Determine the (x, y) coordinate at the center of the cell enclosing the given text.  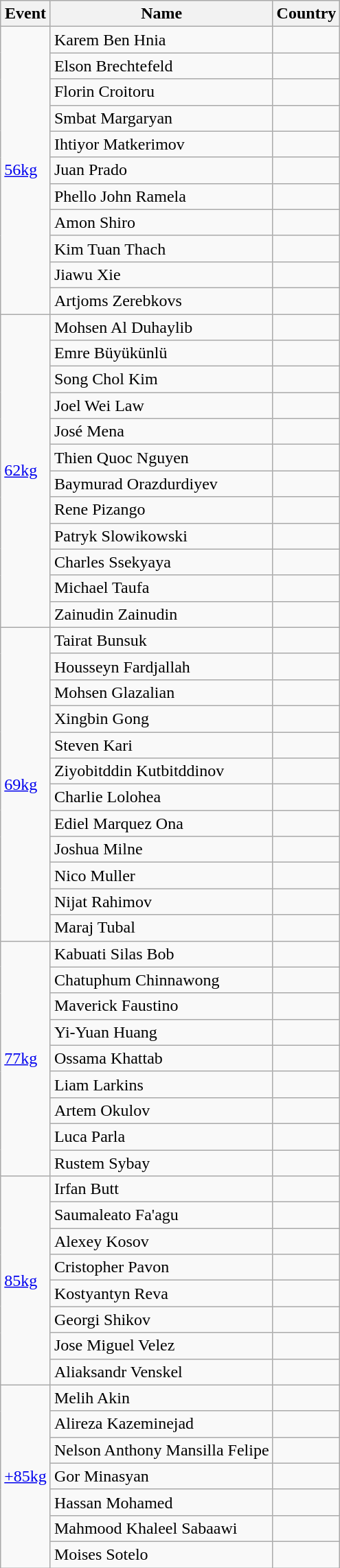
Jose Miguel Velez (161, 1346)
Alireza Kazeminejad (161, 1424)
Nijat Rahimov (161, 902)
Amon Shiro (161, 222)
Maverick Faustino (161, 1006)
69kg (26, 784)
Maraj Tubal (161, 928)
Michael Taufa (161, 588)
Baymurad Orazdurdiyev (161, 484)
Joel Wei Law (161, 406)
Karem Ben Hnia (161, 40)
Gor Minasyan (161, 1476)
Melih Akin (161, 1398)
Smbat Margaryan (161, 118)
Irfan Butt (161, 1189)
Elson Brechtefeld (161, 66)
Saumaleato Fa'agu (161, 1215)
Juan Prado (161, 170)
Artem Okulov (161, 1110)
Alexey Kosov (161, 1241)
José Mena (161, 432)
56kg (26, 170)
Florin Croitoru (161, 92)
Rene Pizango (161, 510)
Mohsen Al Duhaylib (161, 327)
Tairat Bunsuk (161, 640)
Hassan Mohamed (161, 1502)
77kg (26, 1058)
Moises Sotelo (161, 1554)
Nico Muller (161, 876)
Ossama Khattab (161, 1058)
Thien Quoc Nguyen (161, 458)
Song Chol Kim (161, 379)
Rustem Sybay (161, 1163)
Charlie Lolohea (161, 797)
Kabuati Silas Bob (161, 954)
Joshua Milne (161, 850)
Ihtiyor Matkerimov (161, 144)
Cristopher Pavon (161, 1267)
Mohsen Glazalian (161, 692)
+85kg (26, 1476)
Name (161, 14)
Ediel Marquez Ona (161, 823)
Xingbin Gong (161, 718)
85kg (26, 1280)
Artjoms Zerebkovs (161, 301)
Charles Ssekyaya (161, 562)
Patryk Slowikowski (161, 536)
Yi-Yuan Huang (161, 1032)
Georgi Shikov (161, 1320)
Nelson Anthony Mansilla Felipe (161, 1450)
Event (26, 14)
Country (306, 14)
Phello John Ramela (161, 196)
Luca Parla (161, 1136)
Liam Larkins (161, 1084)
Aliaksandr Venskel (161, 1372)
Ziyobitddin Kutbitddinov (161, 771)
Jiawu Xie (161, 274)
62kg (26, 471)
Kim Tuan Thach (161, 248)
Chatuphum Chinnawong (161, 980)
Kostyantyn Reva (161, 1294)
Emre Büyükünlü (161, 353)
Mahmood Khaleel Sabaawi (161, 1528)
Zainudin Zainudin (161, 614)
Housseyn Fardjallah (161, 666)
Steven Kari (161, 745)
